Return the [X, Y] coordinate for the center point of the cell that contains the specified text.  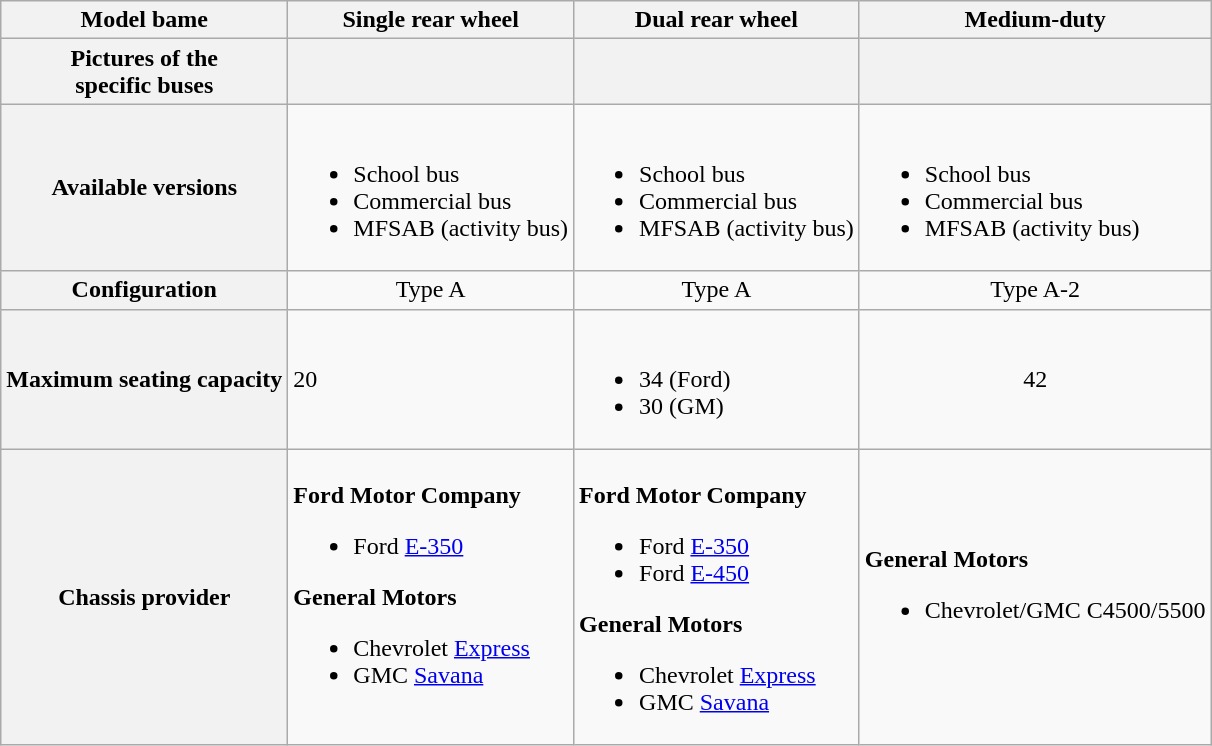
Available versions [144, 188]
General MotorsChevrolet/GMC C4500/5500 [1035, 597]
Model bame [144, 20]
Ford Motor CompanyFord E-350Ford E-450General MotorsChevrolet ExpressGMC Savana [717, 597]
Ford Motor CompanyFord E-350General MotorsChevrolet ExpressGMC Savana [431, 597]
Chassis provider [144, 597]
Maximum seating capacity [144, 379]
Dual rear wheel [717, 20]
34 (Ford)30 (GM) [717, 379]
Single rear wheel [431, 20]
Pictures of thespecific buses [144, 72]
Medium-duty [1035, 20]
42 [1035, 379]
20 [431, 379]
Type A-2 [1035, 290]
Configuration [144, 290]
